For the text-containing cell, return its midpoint in (X, Y) coordinate format. 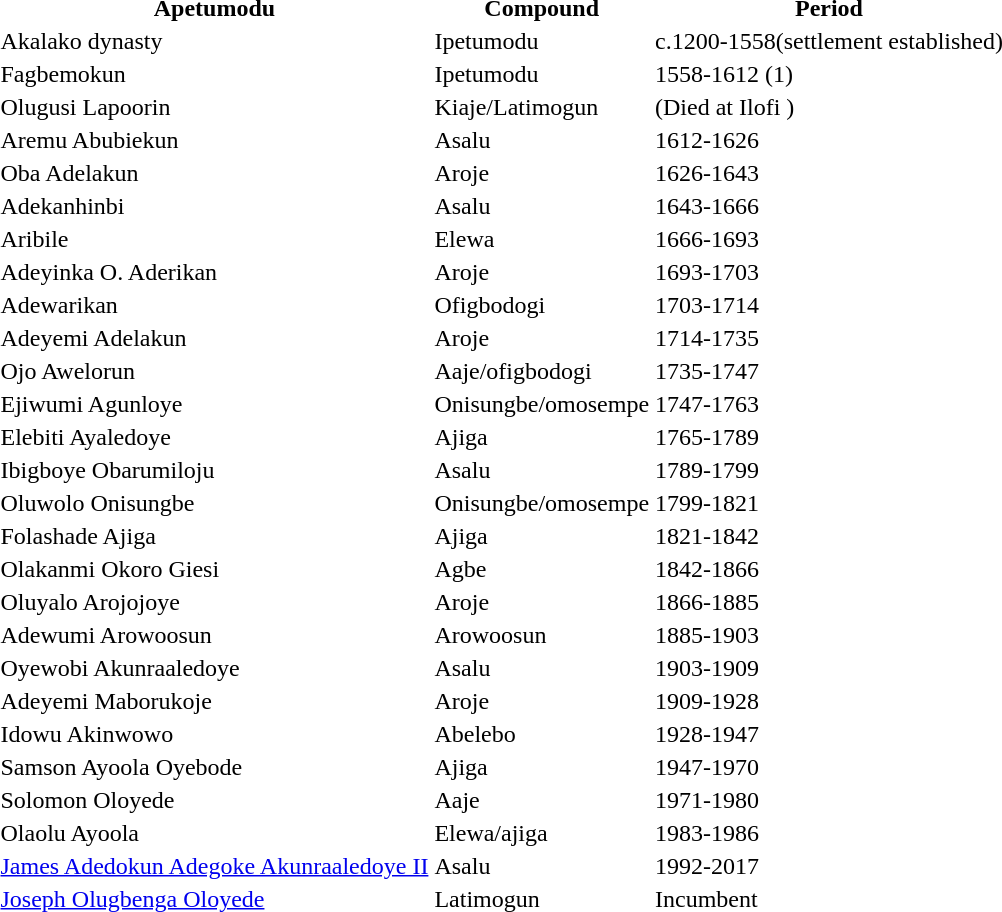
Kiaje/Latimogun (542, 107)
Elewa (542, 239)
Agbe (542, 569)
Arowoosun (542, 635)
Abelebo (542, 734)
Aaje/ofigbodogi (542, 371)
Ofigbodogi (542, 305)
Aaje (542, 800)
Elewa/ajiga (542, 833)
